Capture the cell that displays the provided text and extract its (X, Y) central coordinate. 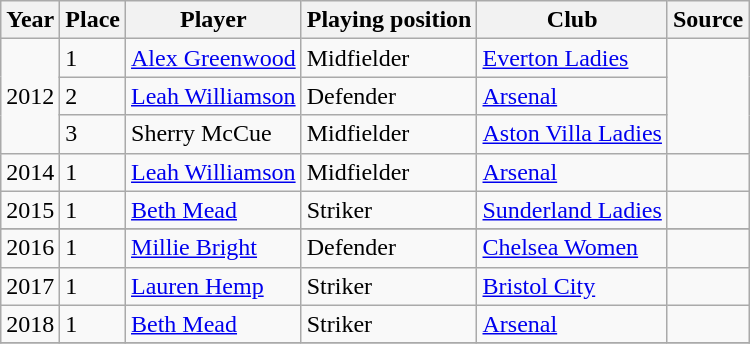
Aston Villa Ladies (572, 134)
Chelsea Women (572, 248)
Alex Greenwood (214, 58)
2017 (30, 286)
Player (214, 20)
Bristol City (572, 286)
Place (93, 20)
2015 (30, 210)
2 (93, 96)
2014 (30, 172)
Everton Ladies (572, 58)
Lauren Hemp (214, 286)
Sherry McCue (214, 134)
2012 (30, 96)
Source (708, 20)
Year (30, 20)
Club (572, 20)
2016 (30, 248)
3 (93, 134)
Sunderland Ladies (572, 210)
2018 (30, 324)
Millie Bright (214, 248)
Playing position (389, 20)
